Return the (x, y) coordinate for the center point of the cell that contains the specified text.  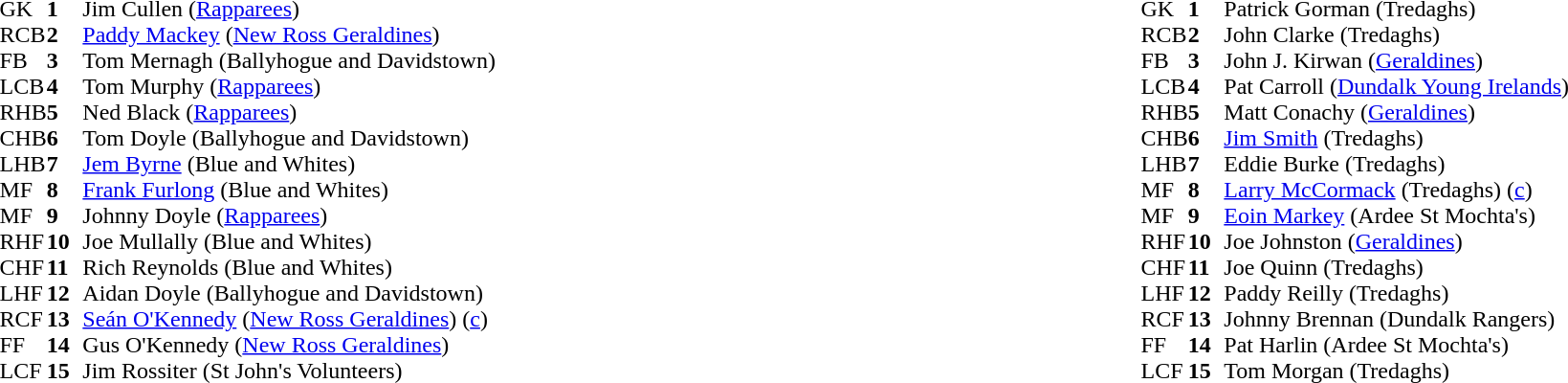
Joe Mullally (Blue and Whites) (289, 241)
Tom Murphy (Rapparees) (289, 86)
Gus O'Kennedy (New Ross Geraldines) (289, 345)
Seán O'Kennedy (New Ross Geraldines) (c) (289, 320)
Frank Furlong (Blue and Whites) (289, 190)
Paddy Mackey (New Ross Geraldines) (289, 34)
Ned Black (Rapparees) (289, 113)
Jem Byrne (Blue and Whites) (289, 165)
Tom Doyle (Ballyhogue and Davidstown) (289, 138)
Aidan Doyle (Ballyhogue and Davidstown) (289, 293)
Rich Reynolds (Blue and Whites) (289, 268)
Johnny Doyle (Rapparees) (289, 216)
Tom Mernagh (Ballyhogue and Davidstown) (289, 61)
